Return the (X, Y) coordinate for the center point of the cell that contains the specified text.  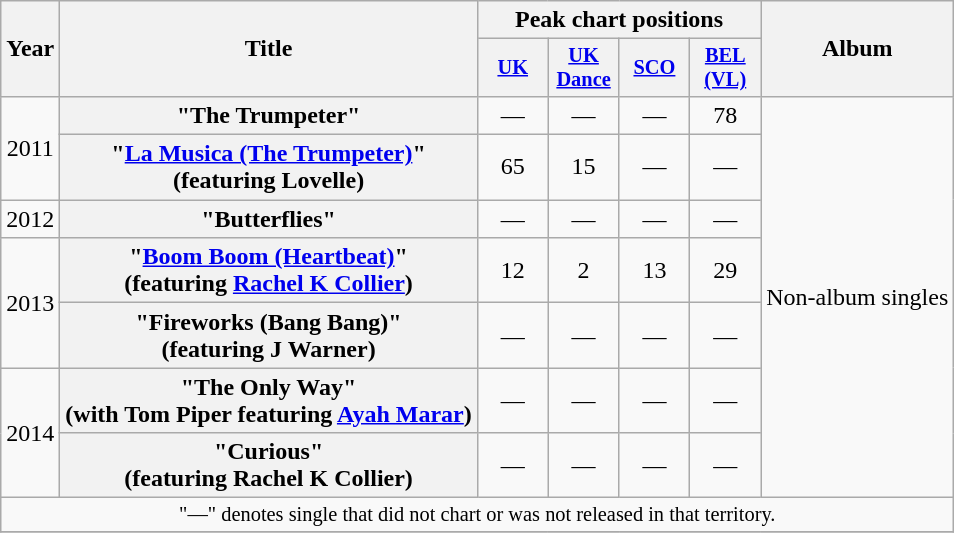
2013 (30, 303)
"Curious"(featuring Rachel K Collier) (268, 466)
13 (654, 270)
"The Only Way"(with Tom Piper featuring Ayah Marar) (268, 400)
65 (512, 168)
"Fireworks (Bang Bang)"(featuring J Warner) (268, 336)
"The Trumpeter" (268, 115)
UK Dance (584, 68)
78 (726, 115)
2011 (30, 148)
Peak chart positions (618, 20)
SCO (654, 68)
12 (512, 270)
Album (858, 49)
2012 (30, 219)
BEL (VL) (726, 68)
29 (726, 270)
"Butterflies" (268, 219)
15 (584, 168)
Non-album singles (858, 296)
"—" denotes single that did not chart or was not released in that territory. (478, 515)
Year (30, 49)
UK (512, 68)
"La Musica (The Trumpeter)"(featuring Lovelle) (268, 168)
"Boom Boom (Heartbeat)"(featuring Rachel K Collier) (268, 270)
2014 (30, 433)
Title (268, 49)
2 (584, 270)
